For the text-containing cell, return its midpoint in (x, y) coordinate format. 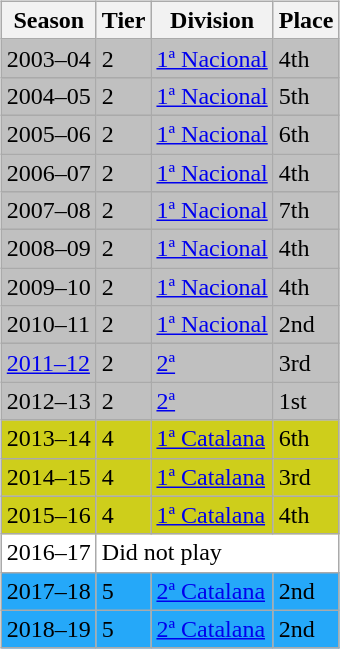
2007–08 (48, 211)
2012–13 (48, 401)
Place (306, 20)
2013–14 (48, 439)
Season (48, 20)
2018–19 (48, 629)
2017–18 (48, 591)
2015–16 (48, 515)
2014–15 (48, 477)
2016–17 (48, 553)
2003–04 (48, 58)
2008–09 (48, 249)
2005–06 (48, 134)
2010–11 (48, 325)
7th (306, 211)
Did not play (218, 553)
5th (306, 96)
2004–05 (48, 96)
Division (212, 20)
Tier (124, 20)
2006–07 (48, 173)
2011–12 (48, 363)
2009–10 (48, 287)
1st (306, 401)
